Return the [x, y] coordinate for the center point of the cell that contains the specified text.  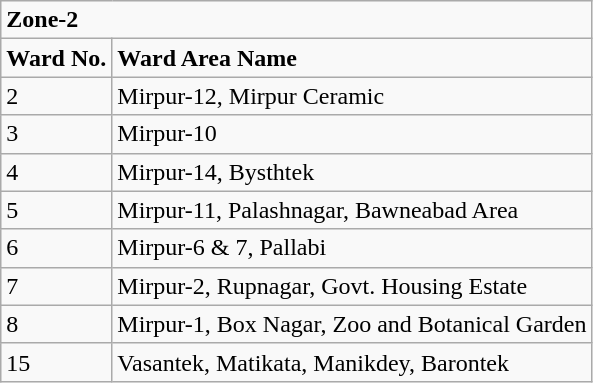
5 [56, 210]
Zone-2 [296, 20]
3 [56, 134]
Ward No. [56, 58]
Mirpur-2, Rupnagar, Govt. Housing Estate [352, 286]
15 [56, 362]
Mirpur-11, Palashnagar, Bawneabad Area [352, 210]
7 [56, 286]
Mirpur-6 & 7, Pallabi [352, 248]
Ward Area Name [352, 58]
Mirpur-1, Box Nagar, Zoo and Botanical Garden [352, 324]
6 [56, 248]
Vasantek, Matikata, Manikdey, Barontek [352, 362]
Mirpur-10 [352, 134]
Mirpur-12, Mirpur Ceramic [352, 96]
8 [56, 324]
4 [56, 172]
2 [56, 96]
Mirpur-14, Bysthtek [352, 172]
